For the text-containing cell, return its midpoint in (X, Y) coordinate format. 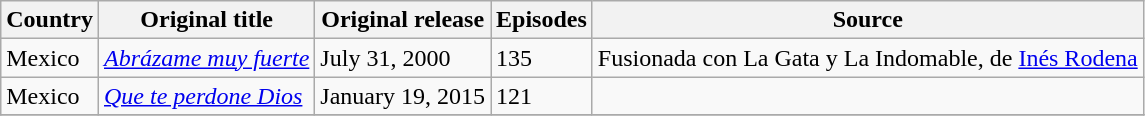
Fusionada con La Gata y La Indomable, de Inés Rodena (868, 58)
Original release (403, 20)
January 19, 2015 (403, 96)
Episodes (542, 20)
Original title (206, 20)
Country (50, 20)
July 31, 2000 (403, 58)
135 (542, 58)
121 (542, 96)
Source (868, 20)
Que te perdone Dios (206, 96)
Abrázame muy fuerte (206, 58)
